Provide the [X, Y] coordinate of the cell's center where the given text is located.  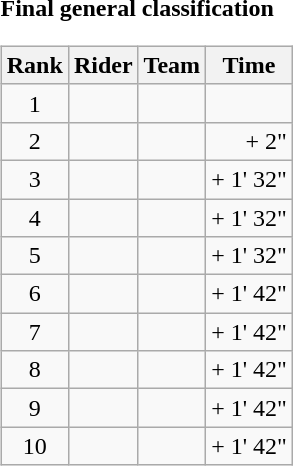
Rider [103, 65]
9 [34, 408]
8 [34, 370]
3 [34, 179]
6 [34, 294]
Time [250, 65]
+ 2" [250, 141]
4 [34, 217]
Rank [34, 65]
2 [34, 141]
5 [34, 256]
Team [172, 65]
10 [34, 446]
1 [34, 103]
7 [34, 332]
